Output the (X, Y) coordinate of the center of the cell containing the given text.  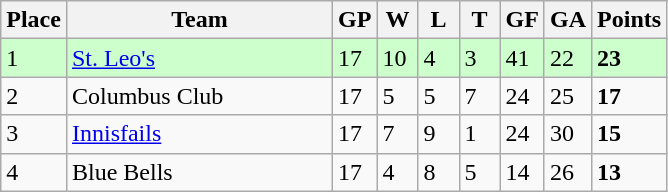
41 (522, 58)
Columbus Club (199, 96)
23 (630, 58)
9 (438, 134)
L (438, 20)
W (398, 20)
10 (398, 58)
Points (630, 20)
2 (34, 96)
GF (522, 20)
22 (568, 58)
Team (199, 20)
Innisfails (199, 134)
St. Leo's (199, 58)
14 (522, 172)
30 (568, 134)
T (480, 20)
GP (355, 20)
8 (438, 172)
Place (34, 20)
GA (568, 20)
26 (568, 172)
25 (568, 96)
13 (630, 172)
Blue Bells (199, 172)
15 (630, 134)
